Return (X, Y) of the center of cell containing provided text 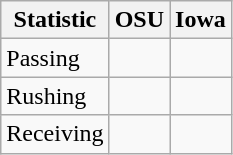
Rushing (55, 96)
Receiving (55, 134)
OSU (139, 20)
Iowa (201, 20)
Passing (55, 58)
Statistic (55, 20)
